Search for the cell housing the specified text and yield its [X, Y] center coordinate. 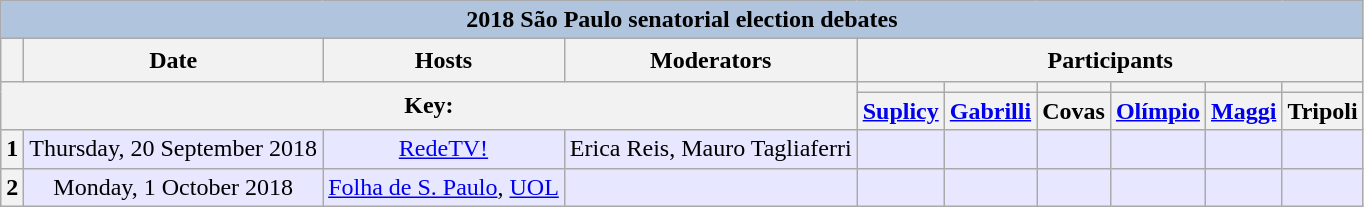
Thursday, 20 September 2018 [174, 149]
Participants [1110, 60]
Gabrilli [990, 111]
Monday, 1 October 2018 [174, 187]
1 [12, 149]
Date [174, 60]
2 [12, 187]
Erica Reis, Mauro Tagliaferri [710, 149]
Suplicy [900, 111]
2018 São Paulo senatorial election debates [682, 20]
Tripoli [1322, 111]
Moderators [710, 60]
RedeTV! [444, 149]
Maggi [1243, 111]
Covas [1074, 111]
Hosts [444, 60]
Folha de S. Paulo, UOL [444, 187]
Key: [429, 106]
Olímpio [1158, 111]
